For the text-containing cell, return its midpoint in [x, y] coordinate format. 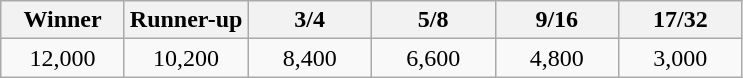
12,000 [63, 58]
5/8 [433, 20]
4,800 [557, 58]
17/32 [681, 20]
8,400 [310, 58]
Winner [63, 20]
10,200 [186, 58]
Runner-up [186, 20]
3/4 [310, 20]
3,000 [681, 58]
9/16 [557, 20]
6,600 [433, 58]
